Search for the cell housing the specified text and yield its (X, Y) center coordinate. 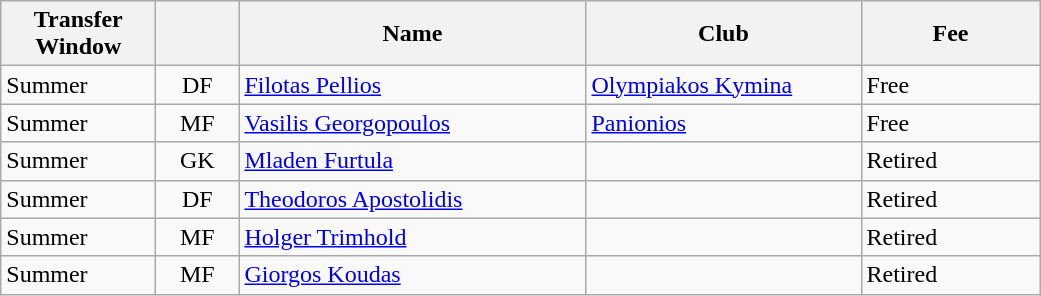
Holger Trimhold (412, 237)
Panionios (724, 123)
Theodoros Apostolidis (412, 199)
GK (198, 161)
Giorgos Koudas (412, 275)
Filotas Pellios (412, 85)
Olympiakos Kymina (724, 85)
Name (412, 34)
Mladen Furtula (412, 161)
Transfer Window (78, 34)
Vasilis Georgopoulos (412, 123)
Fee (950, 34)
Club (724, 34)
